Pinpoint the cell where the given text exists, returning its (X, Y) midpoint coordinate. 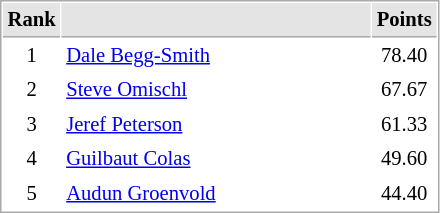
Points (404, 20)
78.40 (404, 56)
Steve Omischl (216, 90)
67.67 (404, 90)
3 (32, 124)
Rank (32, 20)
4 (32, 158)
1 (32, 56)
Dale Begg-Smith (216, 56)
49.60 (404, 158)
Jeref Peterson (216, 124)
5 (32, 194)
2 (32, 90)
Audun Groenvold (216, 194)
44.40 (404, 194)
Guilbaut Colas (216, 158)
61.33 (404, 124)
